Determine the (x, y) coordinate at the center of the cell enclosing the given text.  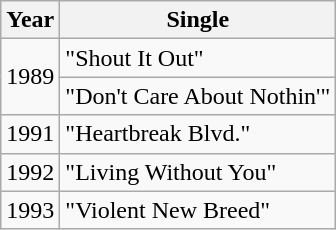
"Living Without You" (198, 172)
"Violent New Breed" (198, 210)
"Shout It Out" (198, 58)
Single (198, 20)
Year (30, 20)
1993 (30, 210)
1991 (30, 134)
"Heartbreak Blvd." (198, 134)
"Don't Care About Nothin'" (198, 96)
1992 (30, 172)
1989 (30, 77)
